Determine the (x, y) coordinate at the center of the cell enclosing the given text.  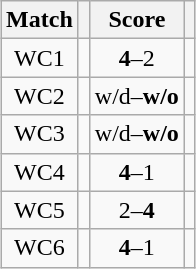
WC6 (40, 248)
Match (40, 20)
WC1 (40, 58)
Score (136, 20)
WC2 (40, 96)
WC3 (40, 134)
WC5 (40, 210)
4–2 (136, 58)
2–4 (136, 210)
WC4 (40, 172)
